Detect which cell encompasses the target text, then output its [X, Y] center coordinate. 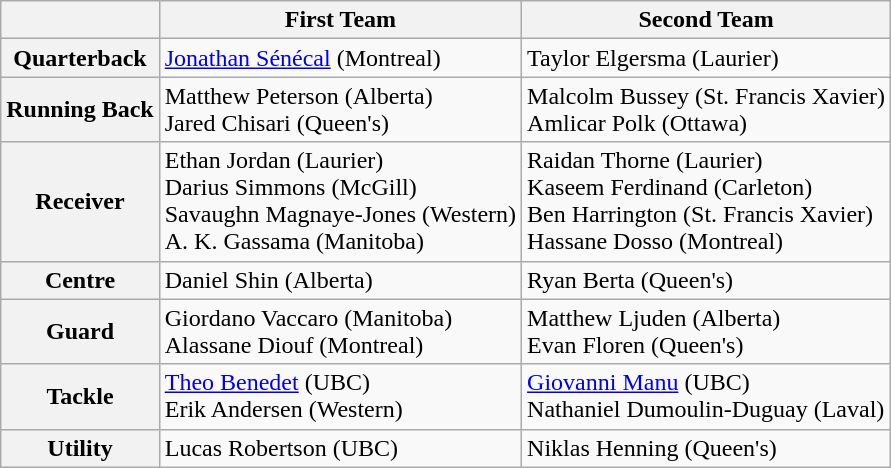
Taylor Elgersma (Laurier) [706, 58]
Lucas Robertson (UBC) [340, 448]
Giordano Vaccaro (Manitoba)Alassane Diouf (Montreal) [340, 332]
Raidan Thorne (Laurier)Kaseem Ferdinand (Carleton)Ben Harrington (St. Francis Xavier)Hassane Dosso (Montreal) [706, 202]
First Team [340, 20]
Jonathan Sénécal (Montreal) [340, 58]
Tackle [80, 396]
Centre [80, 280]
Matthew Peterson (Alberta)Jared Chisari (Queen's) [340, 110]
Malcolm Bussey (St. Francis Xavier)Amlicar Polk (Ottawa) [706, 110]
Daniel Shin (Alberta) [340, 280]
Quarterback [80, 58]
Receiver [80, 202]
Ryan Berta (Queen's) [706, 280]
Running Back [80, 110]
Niklas Henning (Queen's) [706, 448]
Second Team [706, 20]
Guard [80, 332]
Utility [80, 448]
Giovanni Manu (UBC)Nathaniel Dumoulin-Duguay (Laval) [706, 396]
Theo Benedet (UBC)Erik Andersen (Western) [340, 396]
Ethan Jordan (Laurier)Darius Simmons (McGill)Savaughn Magnaye-Jones (Western)A. K. Gassama (Manitoba) [340, 202]
Matthew Ljuden (Alberta)Evan Floren (Queen's) [706, 332]
